Scan for the cell matching the given text and deliver its [X, Y] coordinate at center. 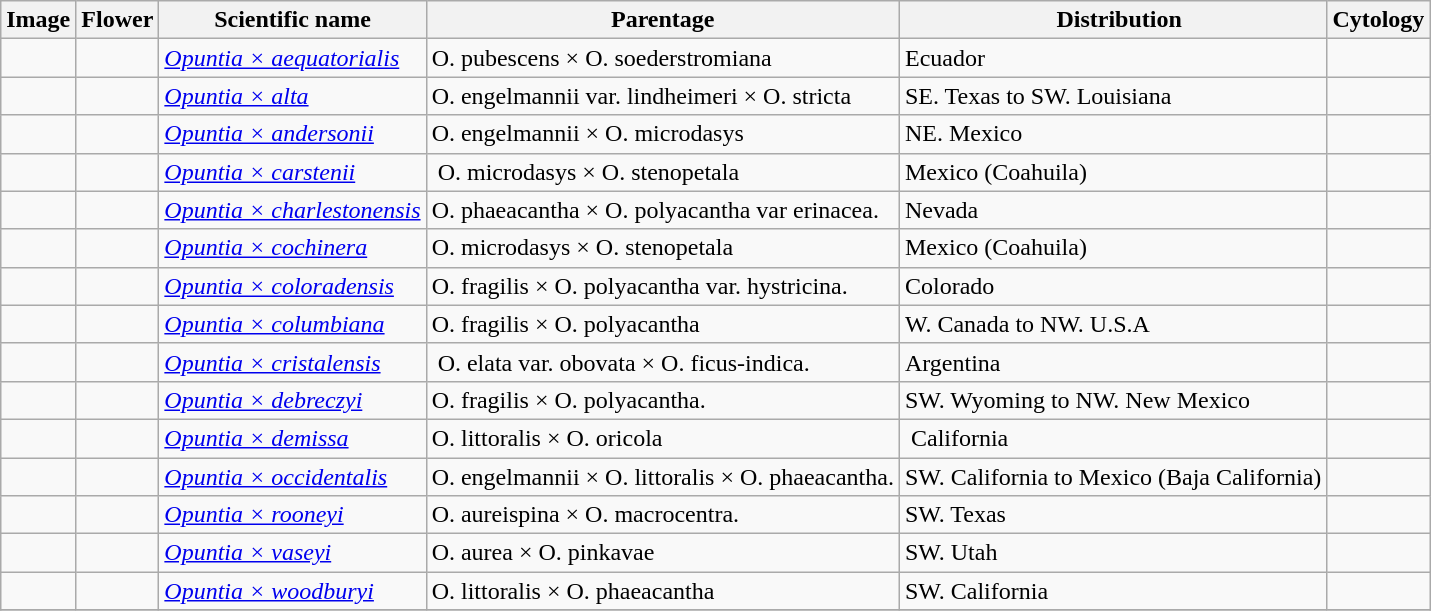
O. fragilis × O. polyacantha var. hystricina. [662, 286]
O. phaeacantha × O. polyacantha var erinacea. [662, 210]
Opuntia × cristalensis [292, 362]
SW. Utah [1112, 553]
Opuntia × cochinera [292, 248]
O. aurea × O. pinkavae [662, 553]
Parentage [662, 20]
Opuntia × debreczyi [292, 400]
Ecuador [1112, 58]
Opuntia × carstenii [292, 172]
Colorado [1112, 286]
O. pubescens × O. soederstromiana [662, 58]
SW. Texas [1112, 515]
O. aureispina × O. macrocentra. [662, 515]
O. elata var. obovata × O. ficus-indica. [662, 362]
O. engelmannii × O. littoralis × O. phaeacantha. [662, 477]
Opuntia × andersonii [292, 134]
Distribution [1112, 20]
O. littoralis × O. oricola [662, 438]
O. engelmannii var. lindheimeri × O. stricta [662, 96]
Opuntia × alta [292, 96]
Opuntia × aequatorialis [292, 58]
Opuntia × occidentalis [292, 477]
Opuntia × demissa [292, 438]
Opuntia × columbiana [292, 324]
California [1112, 438]
Image [38, 20]
Argentina [1112, 362]
SW. Wyoming to NW. New Mexico [1112, 400]
Opuntia × charlestonensis [292, 210]
O. littoralis × O. phaeacantha [662, 591]
SW. California [1112, 591]
O. fragilis × O. polyacantha [662, 324]
O. fragilis × O. polyacantha. [662, 400]
SW. California to Mexico (Baja California) [1112, 477]
Opuntia × vaseyi [292, 553]
Nevada [1112, 210]
Flower [118, 20]
Opuntia × coloradensis [292, 286]
Cytology [1378, 20]
W. Canada to NW. U.S.A [1112, 324]
NE. Mexico [1112, 134]
Scientific name [292, 20]
O. engelmannii × O. microdasys [662, 134]
SE. Texas to SW. Louisiana [1112, 96]
Opuntia × woodburyi [292, 591]
Opuntia × rooneyi [292, 515]
